Provide the [X, Y] coordinate of the cell's center where the given text is located.  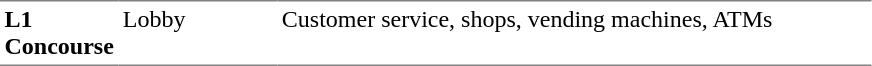
Customer service, shops, vending machines, ATMs [574, 33]
Lobby [198, 33]
L1Concourse [59, 33]
